Search for the cell housing the specified text and yield its [X, Y] center coordinate. 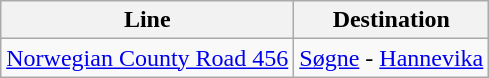
Line [148, 20]
Destination [392, 20]
Søgne - Hannevika [392, 58]
Norwegian County Road 456 [148, 58]
